Return the (X, Y) coordinate for the center point of the cell that contains the specified text.  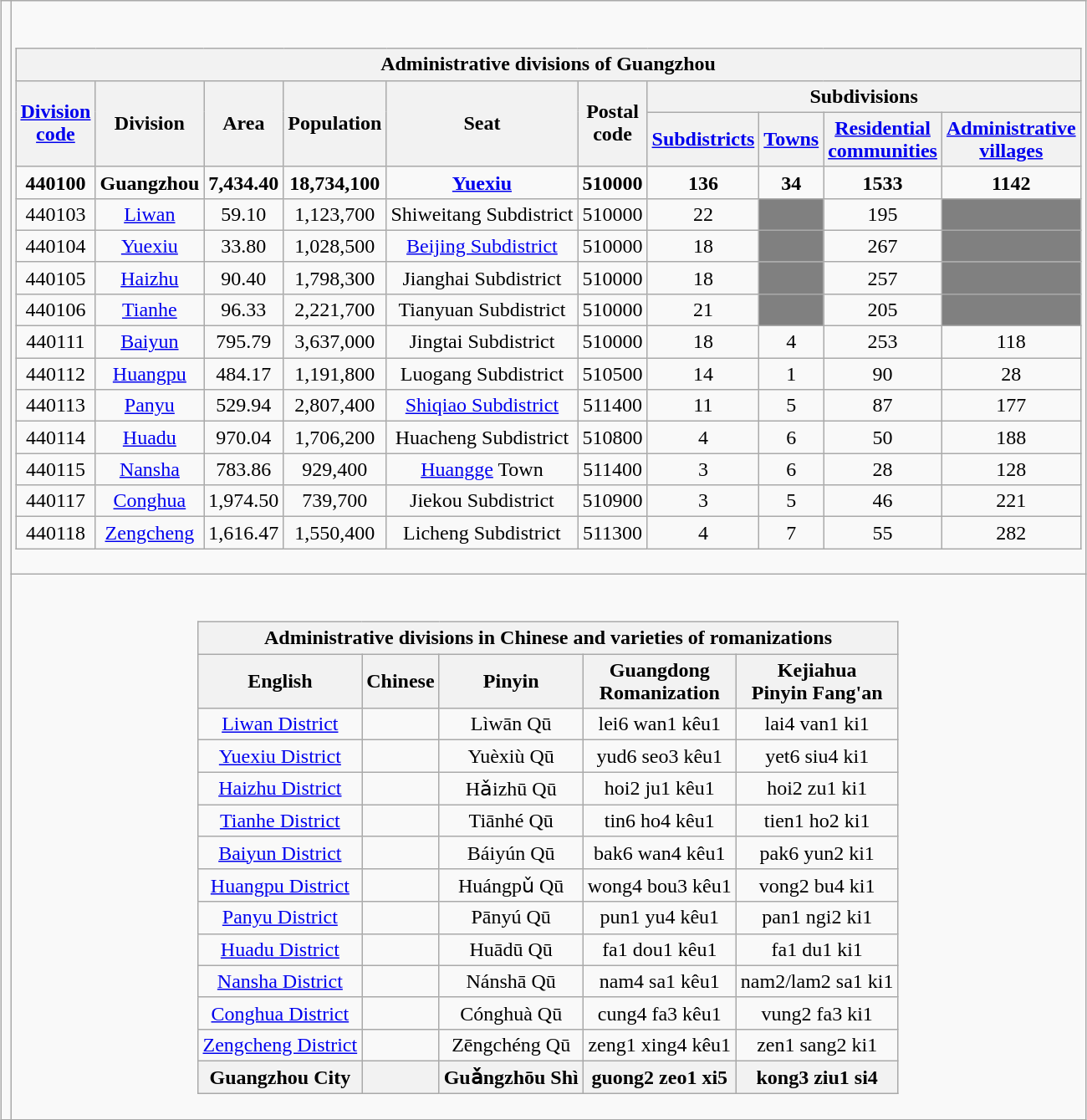
Shiweitang Subdistrict (482, 214)
Baiyun (150, 342)
1,123,700 (334, 214)
Baiyun District (280, 852)
Hǎizhū Qū (511, 789)
253 (883, 342)
Huangge Town (482, 469)
fa1 du1 ki1 (817, 949)
11 (703, 406)
Huādū Qū (511, 949)
Tiānhé Qū (511, 821)
1142 (1011, 182)
440104 (55, 246)
2,807,400 (334, 406)
zen1 sang2 ki1 (817, 1045)
nam4 sa1 kêu1 (659, 981)
lai4 van1 ki1 (817, 724)
1,798,300 (334, 278)
440117 (55, 501)
Yuexiu District (280, 756)
Huadu (150, 437)
Guǎngzhōu Shì (511, 1077)
1533 (883, 182)
yet6 siu4 ki1 (817, 756)
87 (883, 406)
Chinese (401, 681)
440105 (55, 278)
795.79 (244, 342)
128 (1011, 469)
440112 (55, 374)
440115 (55, 469)
Lìwān Qū (511, 724)
Shiqiao Subdistrict (482, 406)
1 (791, 374)
205 (883, 309)
1,550,400 (334, 533)
Panyu (150, 406)
Liwan District (280, 724)
kong3 ziu1 si4 (817, 1077)
Area (244, 124)
Conghua District (280, 1013)
96.33 (244, 309)
Zēngchéng Qū (511, 1045)
7 (791, 533)
pan1 ngi2 ki1 (817, 918)
Zengcheng (150, 533)
929,400 (334, 469)
257 (883, 278)
Haizhu (150, 278)
7,434.40 (244, 182)
bak6 wan4 kêu1 (659, 852)
Tianhe (150, 309)
1,974.50 (244, 501)
vung2 fa3 ki1 (817, 1013)
tien1 ho2 ki1 (817, 821)
Cónghuà Qū (511, 1013)
440103 (55, 214)
440113 (55, 406)
Jingtai Subdistrict (482, 342)
Nansha (150, 469)
Jiekou Subdistrict (482, 501)
Huadu District (280, 949)
Population (334, 124)
55 (883, 533)
440100 (55, 182)
Panyu District (280, 918)
739,700 (334, 501)
177 (1011, 406)
21 (703, 309)
Huacheng Subdistrict (482, 437)
vong2 bu4 ki1 (817, 885)
Yuèxiù Qū (511, 756)
511300 (612, 533)
33.80 (244, 246)
Jianghai Subdistrict (482, 278)
zeng1 xing4 kêu1 (659, 1045)
tin6 ho4 kêu1 (659, 821)
hoi2 ju1 kêu1 (659, 789)
14 (703, 374)
34 (791, 182)
wong4 bou3 kêu1 (659, 885)
484.17 (244, 374)
Nansha District (280, 981)
Pānyú Qū (511, 918)
50 (883, 437)
lei6 wan1 kêu1 (659, 724)
Huangpu (150, 374)
Seat (482, 124)
46 (883, 501)
yud6 seo3 kêu1 (659, 756)
Huangpu District (280, 885)
Administrativevillages (1011, 139)
pun1 yu4 kêu1 (659, 918)
Division (150, 124)
Pinyin (511, 681)
Subdistricts (703, 139)
Residentialcommunities (883, 139)
59.10 (244, 214)
Zengcheng District (280, 1045)
1,028,500 (334, 246)
529.94 (244, 406)
2,221,700 (334, 309)
440118 (55, 533)
90 (883, 374)
Báiyún Qū (511, 852)
fa1 dou1 kêu1 (659, 949)
282 (1011, 533)
KejiahuaPinyin Fang'an (817, 681)
pak6 yun2 ki1 (817, 852)
90.40 (244, 278)
Towns (791, 139)
1,191,800 (334, 374)
510500 (612, 374)
hoi2 zu1 ki1 (817, 789)
440106 (55, 309)
783.86 (244, 469)
3,637,000 (334, 342)
195 (883, 214)
Nánshā Qū (511, 981)
Subdivisions (864, 96)
Liwan (150, 214)
440114 (55, 437)
English (280, 681)
1,616.47 (244, 533)
Huángpǔ Qū (511, 885)
510800 (612, 437)
GuangdongRomanization (659, 681)
nam2/lam2 sa1 ki1 (817, 981)
22 (703, 214)
cung4 fa3 kêu1 (659, 1013)
Conghua (150, 501)
Guangzhou (150, 182)
Divisioncode (55, 124)
Licheng Subdistrict (482, 533)
Beijing Subdistrict (482, 246)
18,734,100 (334, 182)
136 (703, 182)
Tianyuan Subdistrict (482, 309)
Luogang Subdistrict (482, 374)
188 (1011, 437)
267 (883, 246)
1,706,200 (334, 437)
Guangzhou City (280, 1077)
221 (1011, 501)
510900 (612, 501)
970.04 (244, 437)
guong2 zeo1 xi5 (659, 1077)
118 (1011, 342)
Tianhe District (280, 821)
Haizhu District (280, 789)
Administrative divisions of Guangzhou (549, 64)
440111 (55, 342)
Administrative divisions in Chinese and varieties of romanizations (549, 638)
Postalcode (612, 124)
